Return (X, Y) of the center of cell containing provided text 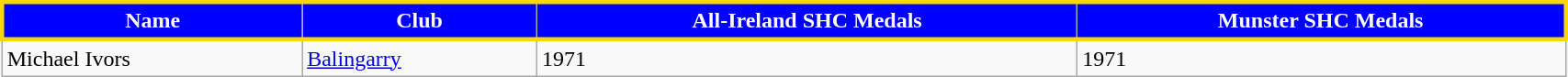
Munster SHC Medals (1321, 20)
Name (152, 20)
Michael Ivors (152, 58)
Balingarry (420, 58)
Club (420, 20)
All-Ireland SHC Medals (807, 20)
